Identify which cell holds the provided text, then report its (X, Y) central coordinate. 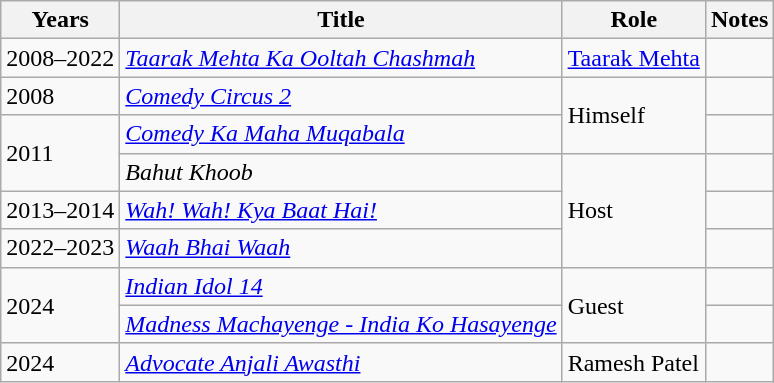
Guest (634, 305)
Indian Idol 14 (341, 286)
Comedy Circus 2 (341, 96)
Host (634, 210)
Title (341, 20)
Taarak Mehta (634, 58)
Advocate Anjali Awasthi (341, 362)
Role (634, 20)
Bahut Khoob (341, 172)
2022–2023 (60, 248)
Ramesh Patel (634, 362)
Wah! Wah! Kya Baat Hai! (341, 210)
Notes (739, 20)
2013–2014 (60, 210)
Madness Machayenge - India Ko Hasayenge (341, 324)
Himself (634, 115)
2008 (60, 96)
2011 (60, 153)
2008–2022 (60, 58)
Comedy Ka Maha Muqabala (341, 134)
Taarak Mehta Ka Ooltah Chashmah (341, 58)
Waah Bhai Waah (341, 248)
Years (60, 20)
